Find where the given text appears and provide that cell's center as [x, y] coordinate. 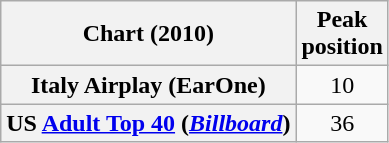
10 [342, 85]
36 [342, 123]
Chart (2010) [148, 34]
US Adult Top 40 (Billboard) [148, 123]
Italy Airplay (EarOne) [148, 85]
Peakposition [342, 34]
